Capture the cell that displays the provided text and extract its (X, Y) central coordinate. 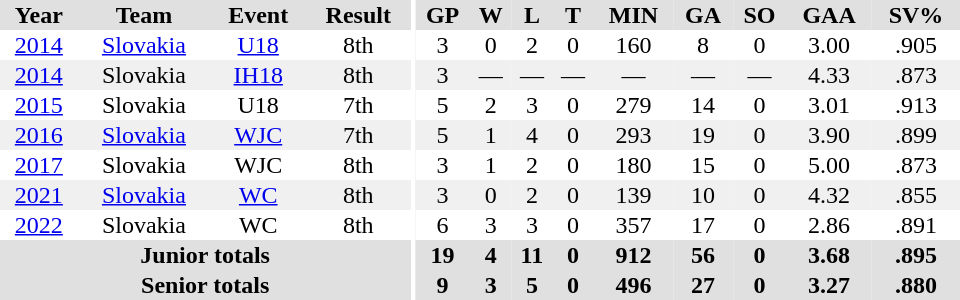
279 (634, 105)
.855 (916, 195)
10 (702, 195)
3.01 (829, 105)
MIN (634, 15)
139 (634, 195)
3.27 (829, 285)
IH18 (258, 75)
.905 (916, 45)
8 (702, 45)
3.90 (829, 135)
.880 (916, 285)
SO (760, 15)
2017 (39, 165)
3.68 (829, 255)
.895 (916, 255)
2.86 (829, 225)
Senior totals (205, 285)
11 (532, 255)
Event (258, 15)
L (532, 15)
.913 (916, 105)
T (574, 15)
.891 (916, 225)
160 (634, 45)
496 (634, 285)
Junior totals (205, 255)
14 (702, 105)
3.00 (829, 45)
56 (702, 255)
17 (702, 225)
6 (442, 225)
357 (634, 225)
4.32 (829, 195)
2022 (39, 225)
GA (702, 15)
Result (358, 15)
Year (39, 15)
GP (442, 15)
2015 (39, 105)
15 (702, 165)
912 (634, 255)
2016 (39, 135)
180 (634, 165)
Team (144, 15)
.899 (916, 135)
9 (442, 285)
2021 (39, 195)
293 (634, 135)
5.00 (829, 165)
W (490, 15)
SV% (916, 15)
GAA (829, 15)
4.33 (829, 75)
27 (702, 285)
